Determine the [X, Y] coordinate at the center of the cell enclosing the given text.  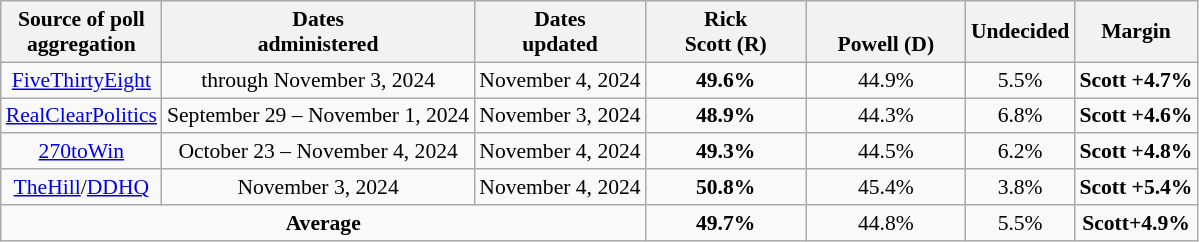
Scott +4.6% [1136, 116]
September 29 – November 1, 2024 [318, 116]
RickScott (R) [726, 32]
Source of pollaggregation [82, 32]
49.6% [726, 80]
6.8% [1020, 116]
Scott +4.7% [1136, 80]
Scott+4.9% [1136, 223]
RealClearPolitics [82, 116]
3.8% [1020, 187]
49.7% [726, 223]
44.8% [886, 223]
Datesadministered [318, 32]
50.8% [726, 187]
49.3% [726, 152]
Average [324, 223]
Undecided [1020, 32]
Datesupdated [560, 32]
44.9% [886, 80]
October 23 – November 4, 2024 [318, 152]
48.9% [726, 116]
Scott +5.4% [1136, 187]
Scott +4.8% [1136, 152]
FiveThirtyEight [82, 80]
Margin [1136, 32]
270toWin [82, 152]
Powell (D) [886, 32]
44.3% [886, 116]
44.5% [886, 152]
45.4% [886, 187]
through November 3, 2024 [318, 80]
6.2% [1020, 152]
TheHill/DDHQ [82, 187]
